For the text-containing cell, return its midpoint in (X, Y) coordinate format. 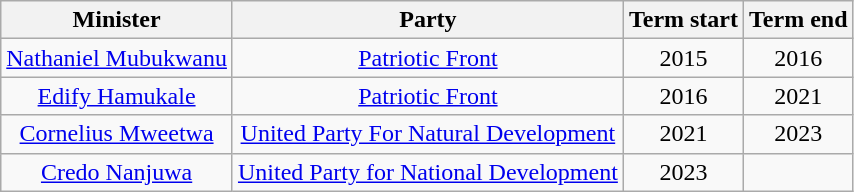
Credo Nanjuwa (117, 172)
Term start (683, 20)
Party (428, 20)
United Party For Natural Development (428, 134)
Minister (117, 20)
Edify Hamukale (117, 96)
2015 (683, 58)
Cornelius Mweetwa (117, 134)
Nathaniel Mubukwanu (117, 58)
Term end (799, 20)
United Party for National Development (428, 172)
